Locate the cell with the specified text and output its [X, Y] center coordinate. 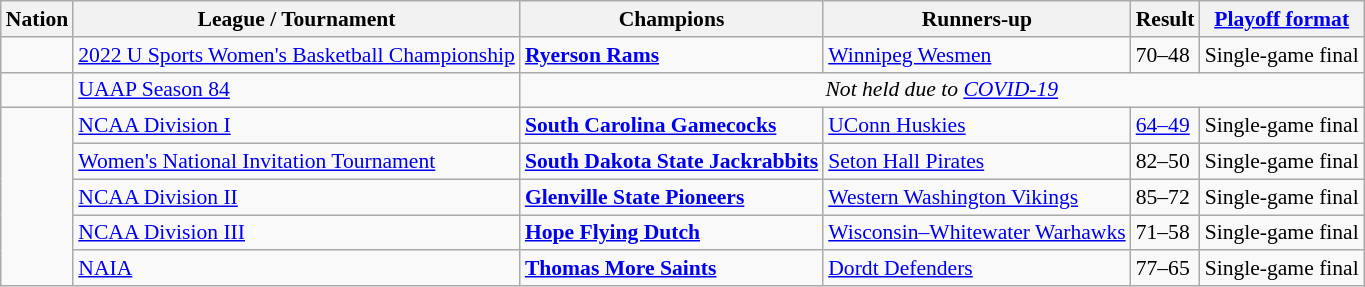
82–50 [1166, 162]
South Carolina Gamecocks [672, 126]
NCAA Division II [296, 197]
Hope Flying Dutch [672, 233]
Dordt Defenders [976, 269]
Wisconsin–Whitewater Warhawks [976, 233]
70–48 [1166, 55]
Champions [672, 19]
Ryerson Rams [672, 55]
South Dakota State Jackrabbits [672, 162]
2022 U Sports Women's Basketball Championship [296, 55]
Winnipeg Wesmen [976, 55]
Glenville State Pioneers [672, 197]
Western Washington Vikings [976, 197]
Women's National Invitation Tournament [296, 162]
League / Tournament [296, 19]
UAAP Season 84 [296, 90]
71–58 [1166, 233]
77–65 [1166, 269]
Result [1166, 19]
64–49 [1166, 126]
Not held due to COVID-19 [942, 90]
Playoff format [1282, 19]
NCAA Division I [296, 126]
NCAA Division III [296, 233]
Nation [37, 19]
Runners-up [976, 19]
85–72 [1166, 197]
Thomas More Saints [672, 269]
NAIA [296, 269]
UConn Huskies [976, 126]
Seton Hall Pirates [976, 162]
